From the cell containing the given text, extract its center point as (x, y) coordinate. 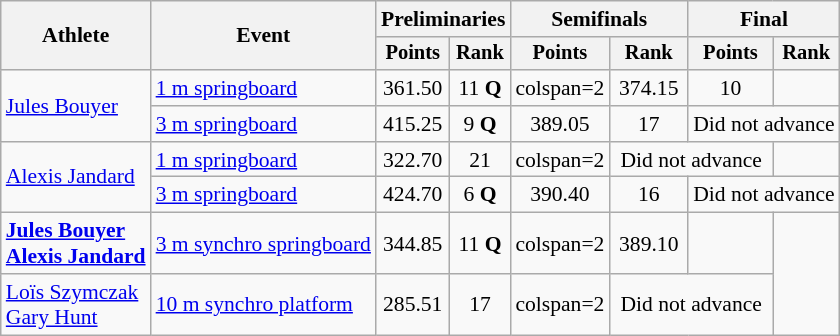
285.51 (413, 304)
Event (264, 36)
Athlete (76, 36)
3 m synchro springboard (264, 244)
10 (730, 88)
Jules Bouyer (76, 106)
424.70 (413, 195)
Jules Bouyer Alexis Jandard (76, 244)
21 (480, 160)
16 (648, 195)
374.15 (648, 88)
10 m synchro platform (264, 304)
389.10 (648, 244)
Final (764, 19)
322.70 (413, 160)
389.05 (560, 124)
361.50 (413, 88)
6 Q (480, 195)
Preliminaries (443, 19)
390.40 (560, 195)
9 Q (480, 124)
415.25 (413, 124)
344.85 (413, 244)
Alexis Jandard (76, 178)
Semifinals (599, 19)
Loïs Szymczak Gary Hunt (76, 304)
